Return the [x, y] coordinate for the center point of the cell that contains the specified text.  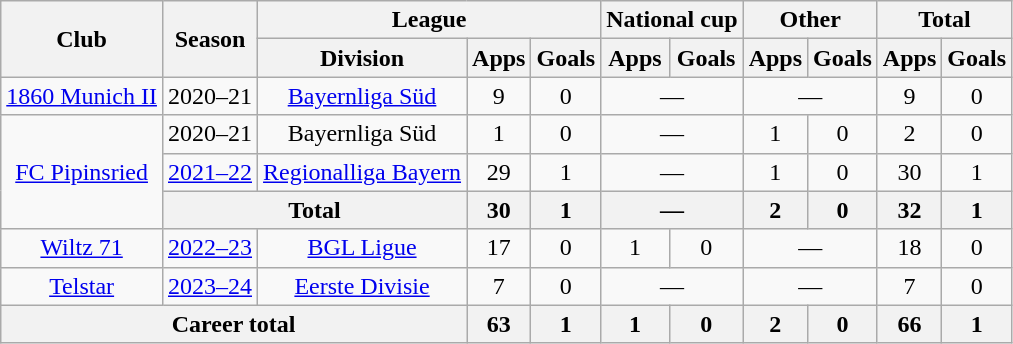
Regionalliga Bayern [362, 172]
League [430, 20]
2022–23 [210, 248]
66 [909, 324]
29 [499, 172]
18 [909, 248]
1860 Munich II [82, 96]
63 [499, 324]
Other [810, 20]
Season [210, 39]
National cup [672, 20]
Eerste Divisie [362, 286]
32 [909, 210]
FC Pipinsried [82, 172]
Career total [234, 324]
BGL Ligue [362, 248]
2021–22 [210, 172]
2023–24 [210, 286]
Telstar [82, 286]
Wiltz 71 [82, 248]
17 [499, 248]
Division [362, 58]
Club [82, 39]
